Extract the [x, y] coordinate from the center of the cell holding the provided text.  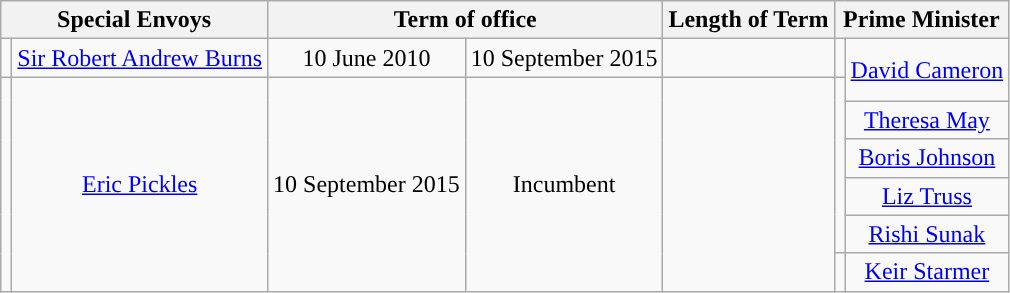
Eric Pickles [140, 184]
Liz Truss [927, 196]
Special Envoys [134, 20]
Keir Starmer [927, 272]
Incumbent [564, 184]
Term of office [466, 20]
David Cameron [927, 70]
Prime Minister [922, 20]
10 June 2010 [367, 58]
Theresa May [927, 120]
Boris Johnson [927, 158]
Length of Term [748, 20]
Sir Robert Andrew Burns [140, 58]
Rishi Sunak [927, 234]
